For the text-containing cell, return its midpoint in [x, y] coordinate format. 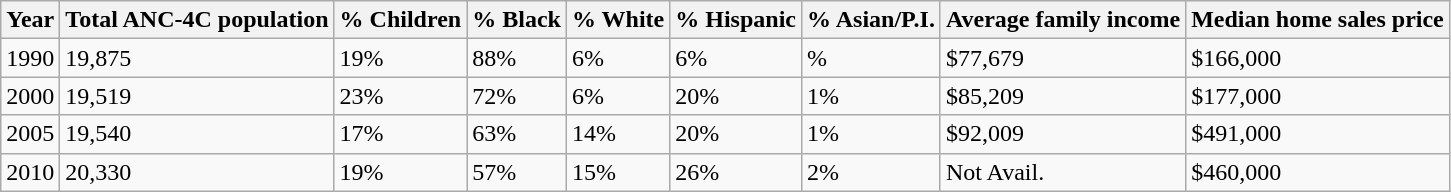
% Hispanic [736, 20]
Median home sales price [1318, 20]
63% [517, 134]
2010 [30, 172]
Average family income [1062, 20]
Year [30, 20]
20,330 [197, 172]
$166,000 [1318, 58]
14% [618, 134]
17% [400, 134]
$460,000 [1318, 172]
2005 [30, 134]
26% [736, 172]
$77,679 [1062, 58]
$177,000 [1318, 96]
% Black [517, 20]
Not Avail. [1062, 172]
1990 [30, 58]
% Children [400, 20]
$85,209 [1062, 96]
2000 [30, 96]
72% [517, 96]
$491,000 [1318, 134]
19,540 [197, 134]
19,875 [197, 58]
% [872, 58]
% Asian/P.I. [872, 20]
23% [400, 96]
88% [517, 58]
Total ANC-4C population [197, 20]
2% [872, 172]
% White [618, 20]
15% [618, 172]
57% [517, 172]
$92,009 [1062, 134]
19,519 [197, 96]
